Determine the [X, Y] coordinate at the center of the cell enclosing the given text.  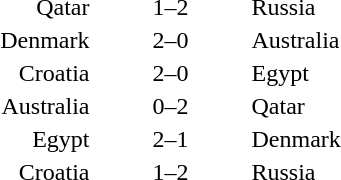
0–2 [170, 106]
2–1 [170, 139]
